For the text-containing cell, return its midpoint in [X, Y] coordinate format. 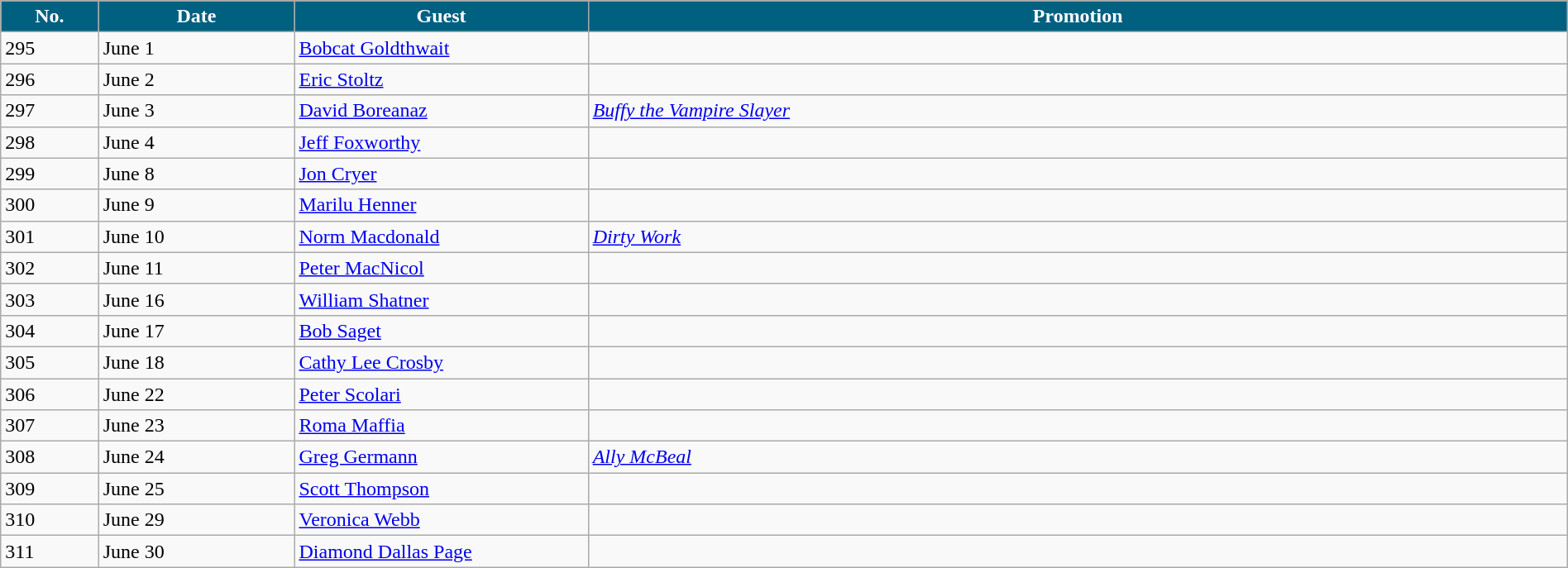
304 [50, 331]
310 [50, 520]
Diamond Dallas Page [442, 551]
Marilu Henner [442, 205]
Scott Thompson [442, 489]
Date [197, 17]
Norm Macdonald [442, 236]
302 [50, 268]
June 24 [197, 457]
June 9 [197, 205]
Eric Stoltz [442, 79]
June 29 [197, 520]
308 [50, 457]
June 23 [197, 426]
June 18 [197, 362]
June 17 [197, 331]
309 [50, 489]
Buffy the Vampire Slayer [1078, 111]
Roma Maffia [442, 426]
June 16 [197, 299]
June 4 [197, 142]
Dirty Work [1078, 236]
Bobcat Goldthwait [442, 48]
June 22 [197, 394]
300 [50, 205]
June 8 [197, 174]
Cathy Lee Crosby [442, 362]
June 11 [197, 268]
June 25 [197, 489]
311 [50, 551]
Peter Scolari [442, 394]
305 [50, 362]
Peter MacNicol [442, 268]
298 [50, 142]
Guest [442, 17]
Greg Germann [442, 457]
June 30 [197, 551]
297 [50, 111]
Bob Saget [442, 331]
307 [50, 426]
No. [50, 17]
299 [50, 174]
Promotion [1078, 17]
Veronica Webb [442, 520]
William Shatner [442, 299]
Ally McBeal [1078, 457]
June 10 [197, 236]
Jon Cryer [442, 174]
301 [50, 236]
306 [50, 394]
303 [50, 299]
June 3 [197, 111]
Jeff Foxworthy [442, 142]
June 1 [197, 48]
June 2 [197, 79]
296 [50, 79]
David Boreanaz [442, 111]
295 [50, 48]
